Provide the [x, y] coordinate of the cell's center where the given text is located.  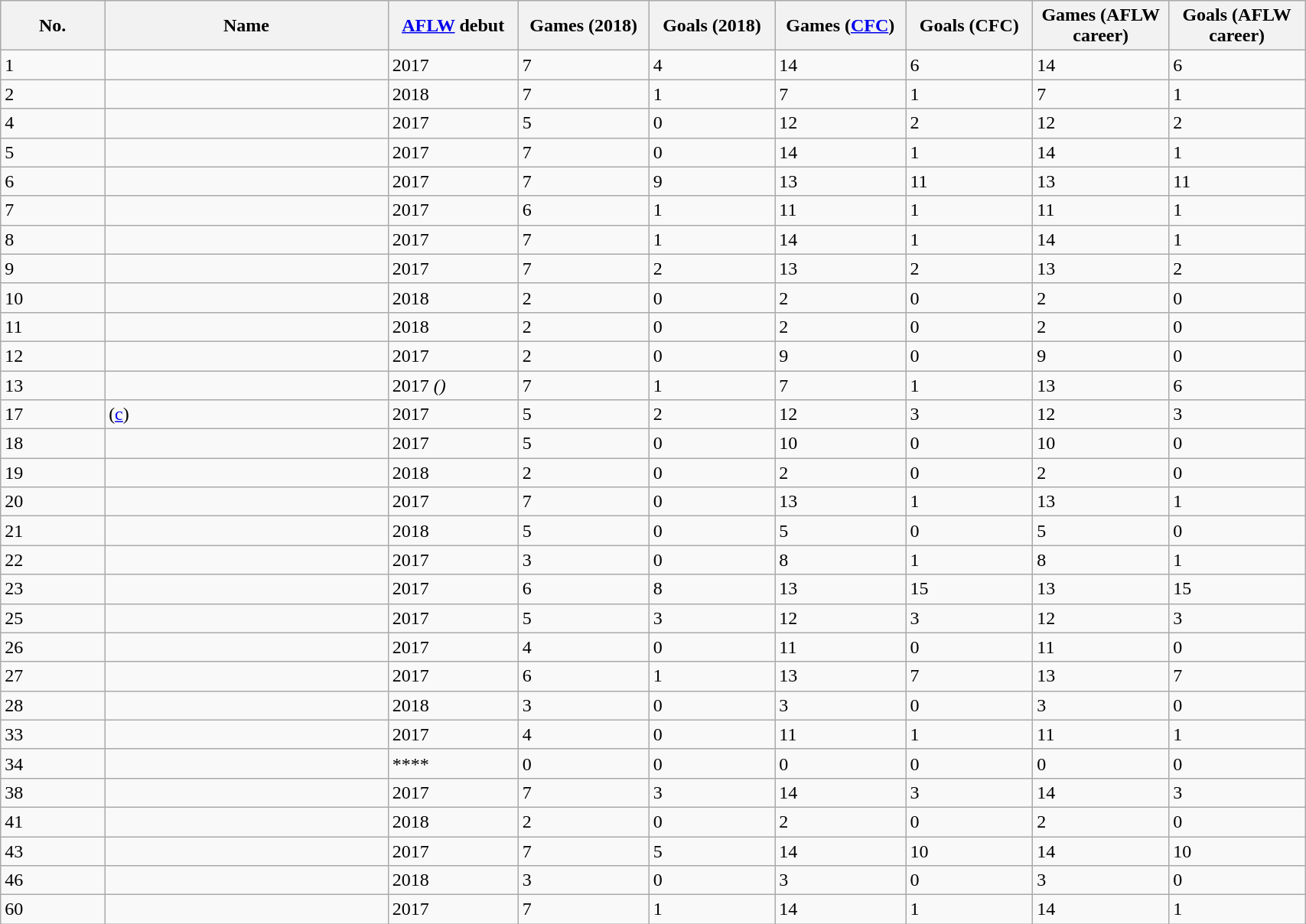
28 [53, 705]
Goals (2018) [712, 26]
**** [453, 763]
46 [53, 880]
23 [53, 589]
Games (AFLW career) [1101, 26]
AFLW debut [453, 26]
34 [53, 763]
27 [53, 676]
20 [53, 502]
60 [53, 909]
26 [53, 647]
21 [53, 531]
Games (2018) [583, 26]
Name [246, 26]
22 [53, 560]
2017 () [453, 385]
(c) [246, 415]
Games (CFC) [840, 26]
25 [53, 618]
No. [53, 26]
Goals (AFLW career) [1237, 26]
33 [53, 734]
43 [53, 851]
41 [53, 822]
Goals (CFC) [969, 26]
38 [53, 792]
19 [53, 473]
17 [53, 415]
18 [53, 444]
